From the cell containing the given text, extract its center point as (x, y) coordinate. 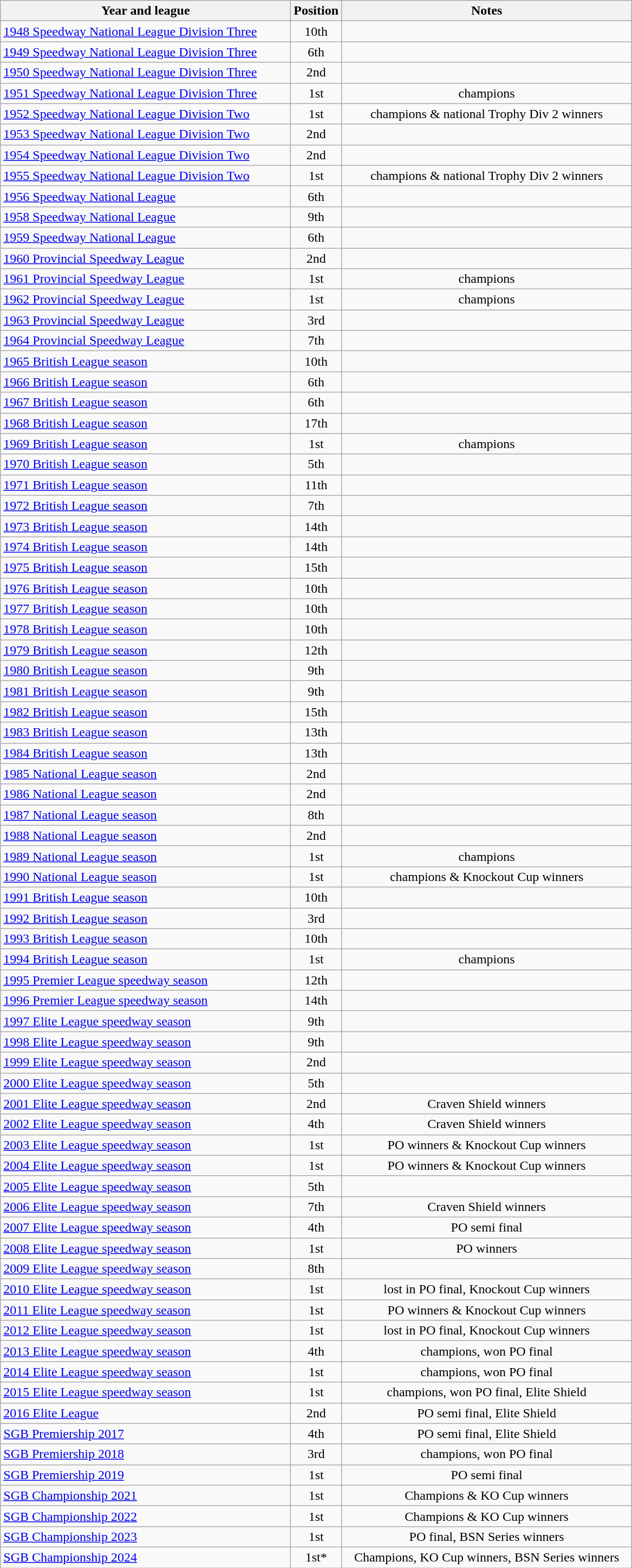
PO winners (487, 1248)
1987 National League season (146, 815)
1982 British League season (146, 712)
Notes (487, 11)
1955 Speedway National League Division Two (146, 176)
2010 Elite League speedway season (146, 1290)
SGB Championship 2024 (146, 1557)
Position (316, 11)
1971 British League season (146, 485)
1954 Speedway National League Division Two (146, 155)
2009 Elite League speedway season (146, 1269)
1993 British League season (146, 939)
1969 British League season (146, 444)
1991 British League season (146, 897)
1984 British League season (146, 753)
2014 Elite League speedway season (146, 1372)
1968 British League season (146, 423)
1960 Provincial Speedway League (146, 258)
SGB Premiership 2018 (146, 1454)
1966 British League season (146, 382)
1979 British League season (146, 650)
1990 National League season (146, 877)
11th (316, 485)
Year and league (146, 11)
1949 Speedway National League Division Three (146, 52)
2008 Elite League speedway season (146, 1248)
2012 Elite League speedway season (146, 1331)
1959 Speedway National League (146, 237)
1992 British League season (146, 918)
1975 British League season (146, 567)
1995 Premier League speedway season (146, 980)
1976 British League season (146, 588)
1999 Elite League speedway season (146, 1062)
17th (316, 423)
1981 British League season (146, 691)
2015 Elite League speedway season (146, 1392)
1962 Provincial Speedway League (146, 300)
1989 National League season (146, 856)
1986 National League season (146, 794)
2006 Elite League speedway season (146, 1207)
1951 Speedway National League Division Three (146, 93)
1956 Speedway National League (146, 196)
SGB Championship 2023 (146, 1537)
1997 Elite League speedway season (146, 1021)
1961 Provincial Speedway League (146, 279)
1985 National League season (146, 774)
1998 Elite League speedway season (146, 1042)
SGB Premiership 2019 (146, 1475)
1980 British League season (146, 671)
1953 Speedway National League Division Two (146, 134)
1974 British League season (146, 547)
2002 Elite League speedway season (146, 1124)
1965 British League season (146, 361)
SGB Premiership 2017 (146, 1434)
1972 British League season (146, 506)
2001 Elite League speedway season (146, 1104)
1967 British League season (146, 403)
1977 British League season (146, 609)
champions & Knockout Cup winners (487, 877)
1983 British League season (146, 733)
2005 Elite League speedway season (146, 1186)
champions, won PO final, Elite Shield (487, 1392)
SGB Championship 2021 (146, 1495)
SGB Championship 2022 (146, 1516)
1948 Speedway National League Division Three (146, 31)
1st* (316, 1557)
1973 British League season (146, 526)
1963 Provincial Speedway League (146, 320)
1964 Provincial Speedway League (146, 341)
PO final, BSN Series winners (487, 1537)
2007 Elite League speedway season (146, 1227)
1988 National League season (146, 835)
1996 Premier League speedway season (146, 1001)
1950 Speedway National League Division Three (146, 73)
1978 British League season (146, 630)
2000 Elite League speedway season (146, 1083)
1958 Speedway National League (146, 217)
1970 British League season (146, 464)
2004 Elite League speedway season (146, 1165)
2016 Elite League (146, 1413)
2003 Elite League speedway season (146, 1145)
1994 British League season (146, 960)
2011 Elite League speedway season (146, 1310)
1952 Speedway National League Division Two (146, 114)
Champions, KO Cup winners, BSN Series winners (487, 1557)
2013 Elite League speedway season (146, 1351)
